Capture the cell that displays the provided text and extract its (x, y) central coordinate. 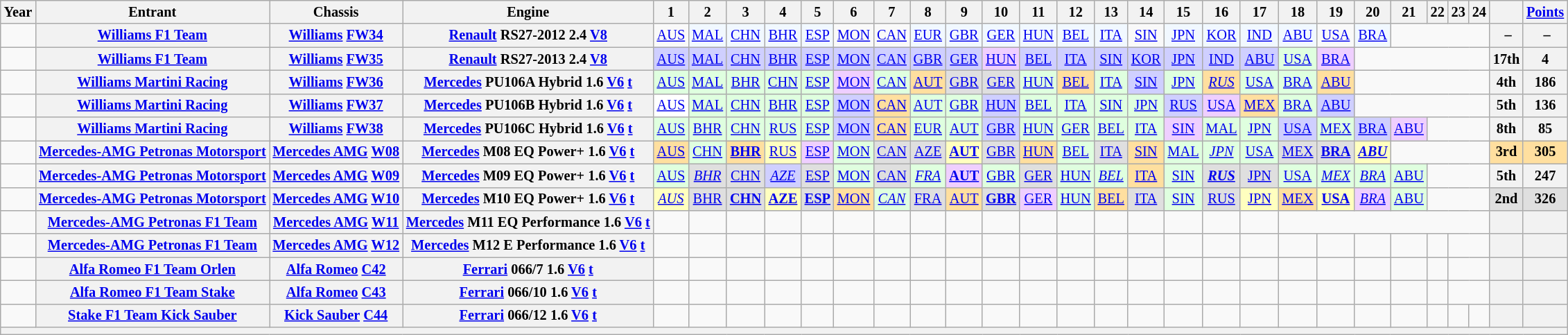
Williams FW37 (336, 105)
Mercedes AMG W09 (336, 175)
Stake F1 Team Kick Sauber (153, 316)
186 (1545, 82)
Williams FW35 (336, 59)
2nd (1506, 199)
20 (1373, 12)
Mercedes M09 EQ Power+ 1.6 V6 t (528, 175)
10 (1001, 12)
Chassis (336, 12)
Entrant (153, 12)
Ferrari 066/7 1.6 V6 t (528, 269)
Renault RS27-2012 2.4 V8 (528, 35)
Points (1545, 12)
Alfa Romeo C43 (336, 292)
17 (1259, 12)
136 (1545, 105)
16 (1221, 12)
2 (707, 12)
11 (1038, 12)
Williams FW38 (336, 129)
8 (928, 12)
12 (1076, 12)
22 (1438, 12)
Year (18, 12)
Ferrari 066/10 1.6 V6 t (528, 292)
Alfa Romeo C42 (336, 269)
3 (746, 12)
24 (1479, 12)
17th (1506, 59)
Williams FW36 (336, 82)
Mercedes AMG W11 (336, 222)
Ferrari 066/12 1.6 V6 t (528, 316)
13 (1111, 12)
3rd (1506, 152)
247 (1545, 175)
6 (854, 12)
Mercedes M08 EQ Power+ 1.6 V6 t (528, 152)
14 (1147, 12)
23 (1458, 12)
Alfa Romeo F1 Team Stake (153, 292)
Mercedes M10 EQ Power+ 1.6 V6 t (528, 199)
Alfa Romeo F1 Team Orlen (153, 269)
Mercedes PU106B Hybrid 1.6 V6 t (528, 105)
Mercedes M12 E Performance 1.6 V6 t (528, 246)
18 (1298, 12)
Engine (528, 12)
9 (964, 12)
1 (671, 12)
5 (818, 12)
Mercedes AMG W08 (336, 152)
Mercedes M11 EQ Performance 1.6 V6 t (528, 222)
305 (1545, 152)
Renault RS27-2013 2.4 V8 (528, 59)
7 (891, 12)
19 (1335, 12)
326 (1545, 199)
15 (1184, 12)
Mercedes PU106A Hybrid 1.6 V6 t (528, 82)
Williams FW34 (336, 35)
Mercedes AMG W12 (336, 246)
8th (1506, 129)
Mercedes PU106C Hybrid 1.6 V6 t (528, 129)
21 (1409, 12)
85 (1545, 129)
Kick Sauber C44 (336, 316)
Mercedes AMG W10 (336, 199)
4th (1506, 82)
